Detect which cell encompasses the target text, then output its (x, y) center coordinate. 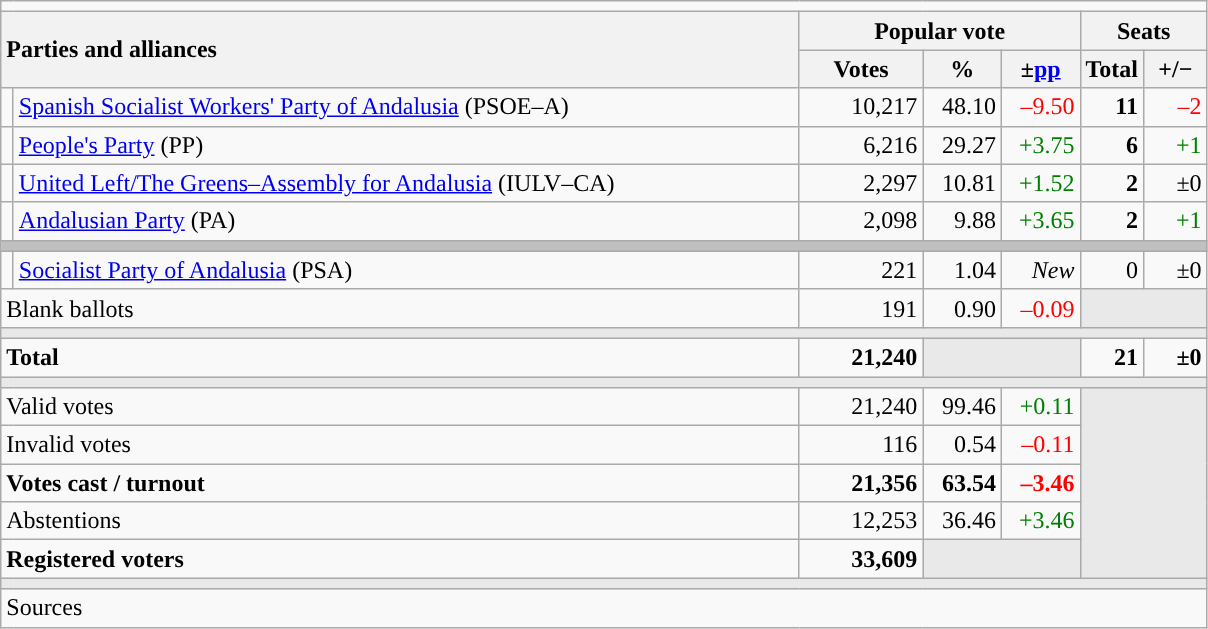
–3.46 (1040, 483)
Votes cast / turnout (400, 483)
Registered voters (400, 559)
36.46 (962, 521)
10.81 (962, 183)
12,253 (861, 521)
2,297 (861, 183)
48.10 (962, 107)
6 (1112, 145)
21,356 (861, 483)
New (1040, 270)
0 (1112, 270)
–9.50 (1040, 107)
6,216 (861, 145)
99.46 (962, 407)
% (962, 69)
33,609 (861, 559)
United Left/The Greens–Assembly for Andalusia (IULV–CA) (406, 183)
221 (861, 270)
–0.11 (1040, 445)
9.88 (962, 221)
10,217 (861, 107)
Andalusian Party (PA) (406, 221)
Seats (1144, 31)
–0.09 (1040, 308)
–2 (1176, 107)
Valid votes (400, 407)
+0.11 (1040, 407)
191 (861, 308)
People's Party (PP) (406, 145)
Sources (604, 608)
+3.75 (1040, 145)
Socialist Party of Andalusia (PSA) (406, 270)
+3.46 (1040, 521)
0.54 (962, 445)
Popular vote (940, 31)
+3.65 (1040, 221)
1.04 (962, 270)
0.90 (962, 308)
2,098 (861, 221)
Blank ballots (400, 308)
21 (1112, 357)
Abstentions (400, 521)
±pp (1040, 69)
29.27 (962, 145)
+/− (1176, 69)
116 (861, 445)
63.54 (962, 483)
Votes (861, 69)
Parties and alliances (400, 50)
Invalid votes (400, 445)
11 (1112, 107)
Spanish Socialist Workers' Party of Andalusia (PSOE–A) (406, 107)
+1.52 (1040, 183)
